Scan for the cell matching the given text and deliver its [X, Y] coordinate at center. 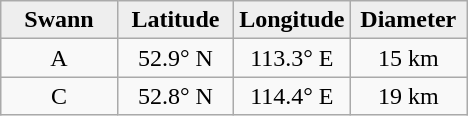
15 km [408, 58]
Longitude [292, 20]
113.3° E [292, 58]
Diameter [408, 20]
Swann [59, 20]
19 km [408, 96]
52.9° N [175, 58]
114.4° E [292, 96]
A [59, 58]
C [59, 96]
52.8° N [175, 96]
Latitude [175, 20]
